Search for the cell housing the specified text and yield its [x, y] center coordinate. 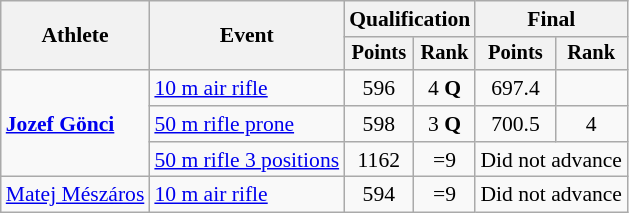
Matej Mészáros [76, 195]
Event [246, 36]
594 [378, 195]
1162 [378, 160]
697.4 [515, 88]
3 Q [444, 124]
598 [378, 124]
Final [551, 19]
Athlete [76, 36]
4 Q [444, 88]
50 m rifle 3 positions [246, 160]
Qualification [410, 19]
596 [378, 88]
700.5 [515, 124]
50 m rifle prone [246, 124]
Jozef Gönci [76, 124]
4 [591, 124]
